Locate the cell with the specified text and output its (x, y) center coordinate. 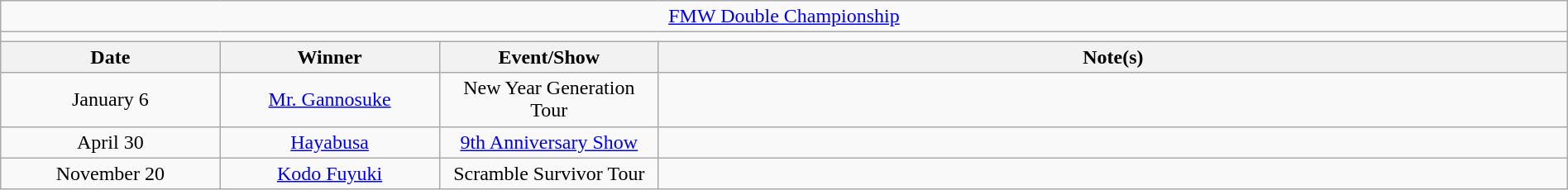
New Year Generation Tour (549, 99)
Mr. Gannosuke (329, 99)
Hayabusa (329, 142)
Date (111, 57)
November 20 (111, 173)
April 30 (111, 142)
Kodo Fuyuki (329, 173)
Winner (329, 57)
FMW Double Championship (784, 17)
9th Anniversary Show (549, 142)
Event/Show (549, 57)
Note(s) (1113, 57)
Scramble Survivor Tour (549, 173)
January 6 (111, 99)
